Scan for the cell matching the given text and deliver its [x, y] coordinate at center. 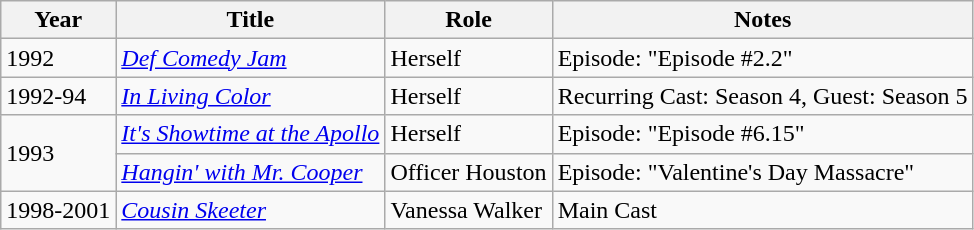
It's Showtime at the Apollo [250, 134]
1993 [58, 153]
1992-94 [58, 96]
Recurring Cast: Season 4, Guest: Season 5 [762, 96]
Vanessa Walker [468, 210]
1992 [58, 58]
Notes [762, 20]
Def Comedy Jam [250, 58]
Main Cast [762, 210]
Episode: "Episode #2.2" [762, 58]
Year [58, 20]
Title [250, 20]
Officer Houston [468, 172]
1998-2001 [58, 210]
Role [468, 20]
In Living Color [250, 96]
Episode: "Episode #6.15" [762, 134]
Cousin Skeeter [250, 210]
Episode: "Valentine's Day Massacre" [762, 172]
Hangin' with Mr. Cooper [250, 172]
